Extract the [x, y] coordinate from the center of the cell holding the provided text.  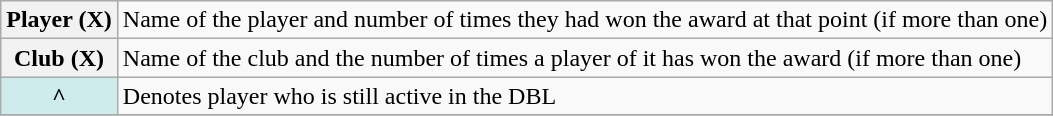
^ [60, 96]
Denotes player who is still active in the DBL [584, 96]
Name of the club and the number of times a player of it has won the award (if more than one) [584, 58]
Name of the player and number of times they had won the award at that point (if more than one) [584, 20]
Player (X) [60, 20]
Club (X) [60, 58]
